Determine the (x, y) coordinate at the center of the cell enclosing the given text.  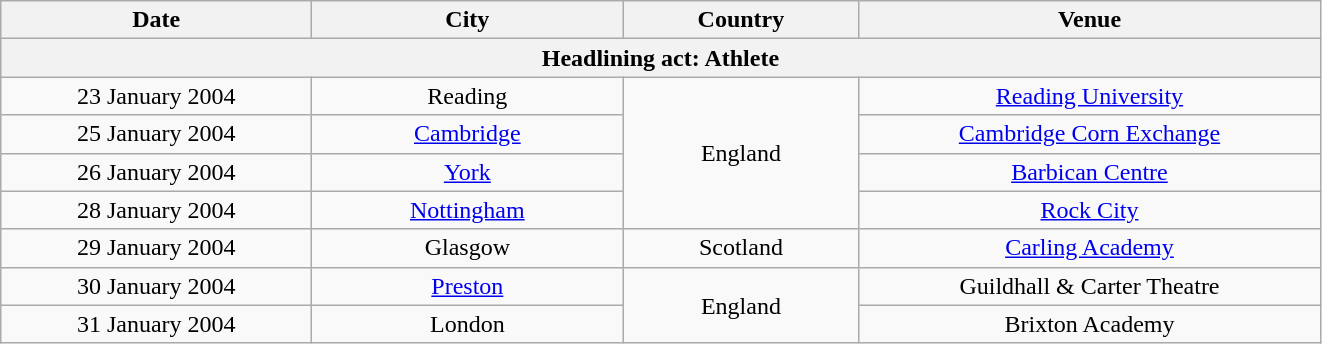
Glasgow (468, 248)
Reading University (1090, 96)
Headlining act: Athlete (660, 58)
Reading (468, 96)
Scotland (741, 248)
23 January 2004 (156, 96)
Nottingham (468, 210)
28 January 2004 (156, 210)
25 January 2004 (156, 134)
City (468, 20)
Brixton Academy (1090, 324)
30 January 2004 (156, 286)
Cambridge (468, 134)
Rock City (1090, 210)
Carling Academy (1090, 248)
31 January 2004 (156, 324)
26 January 2004 (156, 172)
Venue (1090, 20)
Cambridge Corn Exchange (1090, 134)
Country (741, 20)
York (468, 172)
Barbican Centre (1090, 172)
London (468, 324)
Guildhall & Carter Theatre (1090, 286)
Date (156, 20)
29 January 2004 (156, 248)
Preston (468, 286)
